Identify which cell holds the provided text, then report its [X, Y] central coordinate. 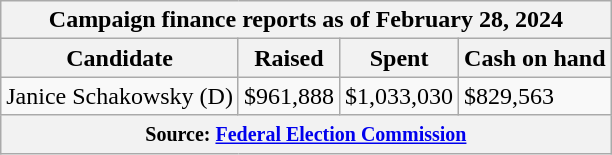
Candidate [120, 58]
$1,033,030 [398, 96]
Janice Schakowsky (D) [120, 96]
$829,563 [535, 96]
Raised [288, 58]
$961,888 [288, 96]
Source: Federal Election Commission [306, 134]
Cash on hand [535, 58]
Spent [398, 58]
Campaign finance reports as of February 28, 2024 [306, 20]
